Extract the [x, y] coordinate from the center of the cell holding the provided text.  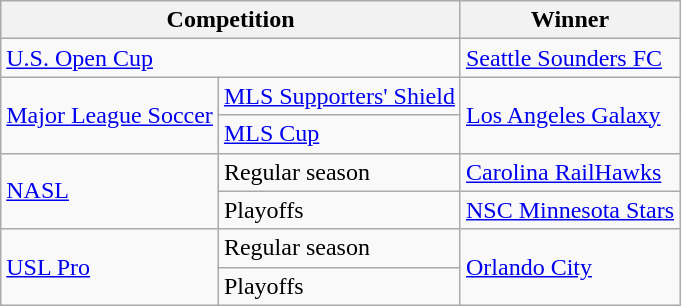
U.S. Open Cup [231, 58]
MLS Supporters' Shield [339, 96]
Carolina RailHawks [570, 172]
Los Angeles Galaxy [570, 115]
NASL [110, 191]
Seattle Sounders FC [570, 58]
Major League Soccer [110, 115]
MLS Cup [339, 134]
NSC Minnesota Stars [570, 210]
Orlando City [570, 267]
Winner [570, 20]
Competition [231, 20]
USL Pro [110, 267]
